Capture the cell that displays the provided text and extract its [x, y] central coordinate. 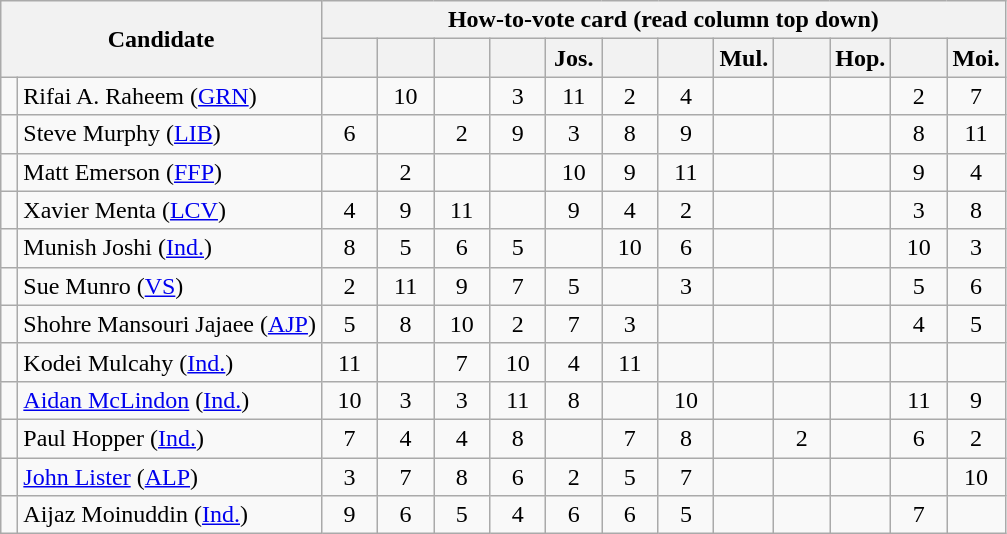
Munish Joshi (Ind.) [170, 248]
Moi. [976, 58]
Matt Emerson (FFP) [170, 172]
Aidan McLindon (Ind.) [170, 400]
Paul Hopper (Ind.) [170, 438]
Mul. [744, 58]
Candidate [162, 39]
John Lister (ALP) [170, 477]
Rifai A. Raheem (GRN) [170, 96]
Kodei Mulcahy (Ind.) [170, 362]
How-to-vote card (read column top down) [663, 20]
Shohre Mansouri Jajaee (AJP) [170, 324]
Hop. [860, 58]
Xavier Menta (LCV) [170, 210]
Sue Munro (VS) [170, 286]
Jos. [574, 58]
Aijaz Moinuddin (Ind.) [170, 515]
Steve Murphy (LIB) [170, 134]
